For the text-containing cell, return its midpoint in [x, y] coordinate format. 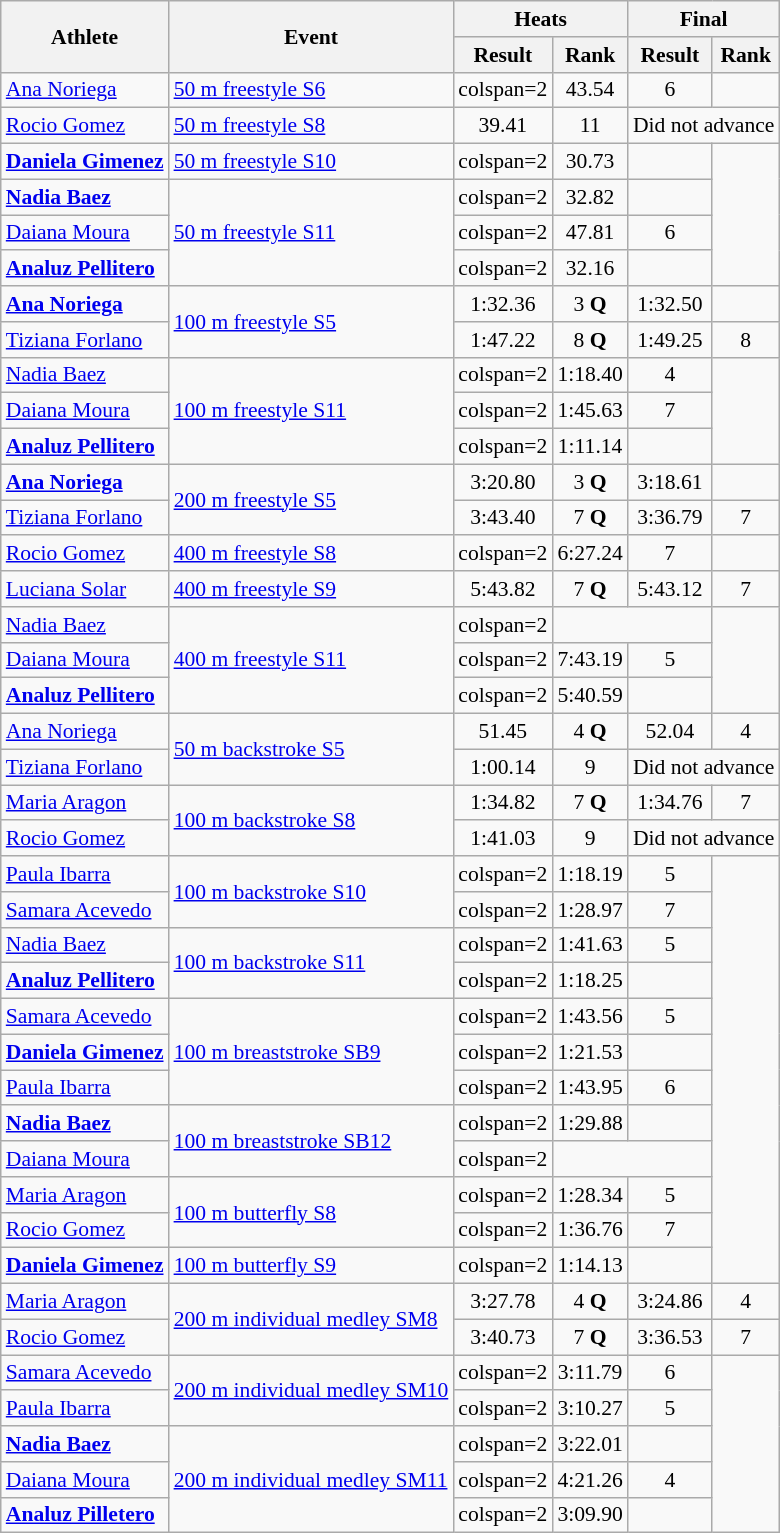
52.04 [670, 732]
400 m freestyle S8 [312, 554]
1:43.56 [590, 1017]
3:10.27 [590, 1409]
50 m freestyle S8 [312, 126]
5:43.82 [502, 589]
Heats [540, 19]
100 m backstroke S8 [312, 820]
1:43.95 [590, 1088]
43.54 [590, 90]
1:34.82 [502, 803]
1:34.76 [670, 803]
1:28.34 [590, 1195]
1:29.88 [590, 1124]
11 [590, 126]
Analuz Pilletero [85, 1515]
3:36.53 [670, 1337]
1:45.63 [590, 411]
50 m freestyle S10 [312, 162]
100 m backstroke S10 [312, 892]
50 m freestyle S6 [312, 90]
Event [312, 36]
400 m freestyle S9 [312, 589]
100 m backstroke S11 [312, 962]
7:43.19 [590, 660]
1:00.14 [502, 767]
1:28.97 [590, 910]
50 m freestyle S11 [312, 232]
32.16 [590, 269]
1:32.50 [670, 304]
1:14.13 [590, 1266]
Final [704, 19]
3:43.40 [502, 518]
3:27.78 [502, 1302]
1:36.76 [590, 1230]
200 m individual medley SM8 [312, 1320]
3:18.61 [670, 482]
3:20.80 [502, 482]
1:21.53 [590, 1052]
200 m freestyle S5 [312, 500]
100 m freestyle S5 [312, 322]
8 Q [590, 340]
50 m backstroke S5 [312, 750]
1:32.36 [502, 304]
3:24.86 [670, 1302]
100 m freestyle S11 [312, 410]
32.82 [590, 197]
51.45 [502, 732]
4:21.26 [590, 1480]
1:18.40 [590, 375]
5:43.12 [670, 589]
6:27.24 [590, 554]
8 [746, 340]
3:36.79 [670, 518]
30.73 [590, 162]
200 m individual medley SM11 [312, 1480]
100 m breaststroke SB9 [312, 1052]
3:40.73 [502, 1337]
1:41.03 [502, 839]
5:40.59 [590, 696]
3:09.90 [590, 1515]
1:18.25 [590, 981]
200 m individual medley SM10 [312, 1390]
Athlete [85, 36]
1:11.14 [590, 447]
47.81 [590, 233]
1:41.63 [590, 945]
100 m breaststroke SB12 [312, 1142]
1:47.22 [502, 340]
1:49.25 [670, 340]
100 m butterfly S8 [312, 1212]
Luciana Solar [85, 589]
400 m freestyle S11 [312, 660]
3:22.01 [590, 1444]
39.41 [502, 126]
1:18.19 [590, 874]
3:11.79 [590, 1373]
100 m butterfly S9 [312, 1266]
